From the cell containing the given text, extract its center point as (x, y) coordinate. 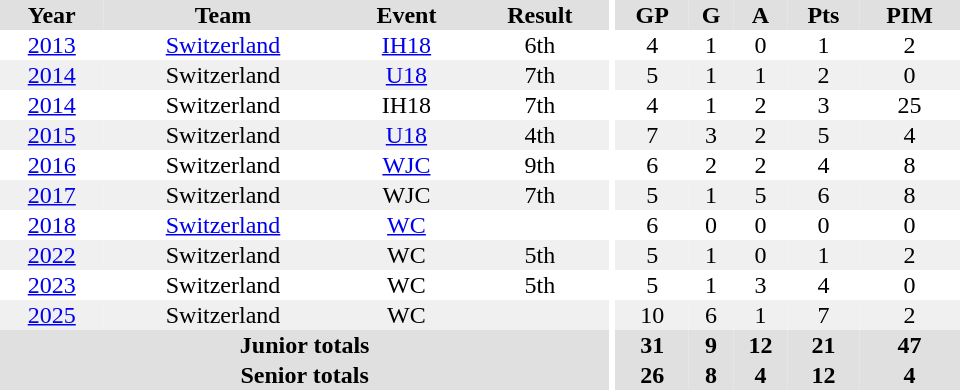
Result (540, 15)
10 (652, 315)
4th (540, 135)
GP (652, 15)
9th (540, 165)
6th (540, 45)
2025 (52, 315)
Junior totals (304, 345)
2023 (52, 285)
2017 (52, 195)
2013 (52, 45)
2022 (52, 255)
Event (406, 15)
Senior totals (304, 375)
31 (652, 345)
2016 (52, 165)
PIM (910, 15)
Pts (824, 15)
21 (824, 345)
47 (910, 345)
2018 (52, 225)
Team (224, 15)
A (760, 15)
Year (52, 15)
26 (652, 375)
G (711, 15)
25 (910, 105)
2015 (52, 135)
9 (711, 345)
